Locate the cell with the specified text and output its [x, y] center coordinate. 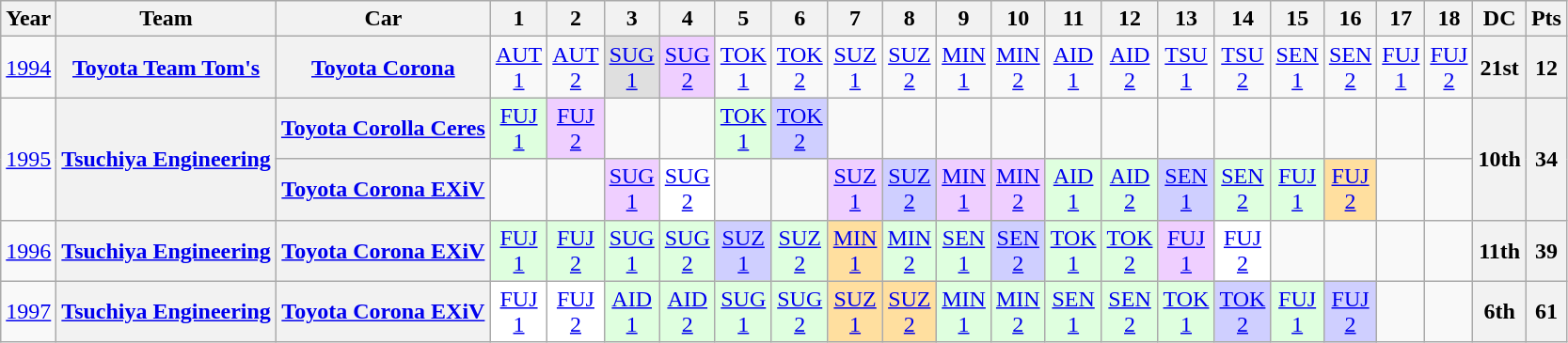
TSU1 [1186, 68]
61 [1546, 312]
Team [166, 19]
Year [28, 19]
13 [1186, 19]
TSU2 [1243, 68]
Toyota Corona [383, 68]
16 [1350, 19]
21st [1499, 68]
AUT2 [576, 68]
3 [632, 19]
Toyota Team Tom's [166, 68]
AUT1 [518, 68]
5 [743, 19]
18 [1449, 19]
DC [1499, 19]
11 [1073, 19]
6 [800, 19]
1997 [28, 312]
1994 [28, 68]
34 [1546, 159]
2 [576, 19]
10 [1018, 19]
1 [518, 19]
8 [910, 19]
17 [1402, 19]
Car [383, 19]
15 [1297, 19]
1995 [28, 159]
Pts [1546, 19]
10th [1499, 159]
14 [1243, 19]
11th [1499, 250]
Toyota Corolla Ceres [383, 128]
7 [855, 19]
9 [964, 19]
1996 [28, 250]
6th [1499, 312]
4 [687, 19]
39 [1546, 250]
